Extract the [X, Y] coordinate from the center of the cell holding the provided text.  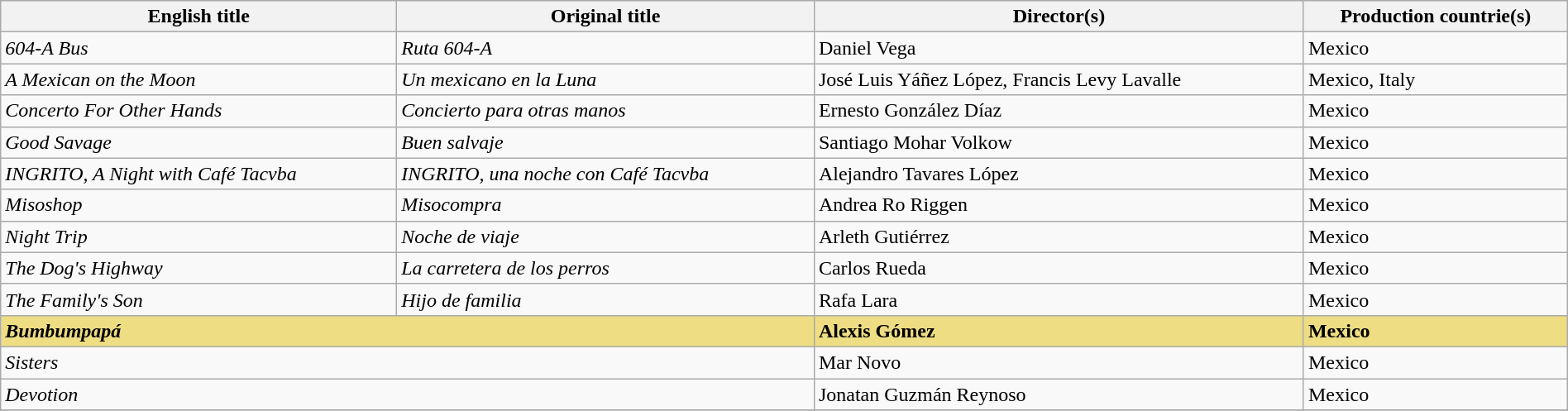
Bumbumpapá [408, 331]
Night Trip [198, 237]
Noche de viaje [605, 237]
Mar Novo [1059, 362]
The Dog's Highway [198, 268]
Arleth Gutiérrez [1059, 237]
Concerto For Other Hands [198, 111]
Mexico, Italy [1436, 79]
Misoshop [198, 205]
Director(s) [1059, 17]
Ruta 604-A [605, 48]
José Luis Yáñez López, Francis Levy Lavalle [1059, 79]
Daniel Vega [1059, 48]
604-A Bus [198, 48]
A Mexican on the Moon [198, 79]
Hijo de familia [605, 299]
Original title [605, 17]
Devotion [408, 394]
Concierto para otras manos [605, 111]
Production countrie(s) [1436, 17]
Alexis Gómez [1059, 331]
Misocompra [605, 205]
Buen salvaje [605, 142]
INGRITO, A Night with Café Tacvba [198, 174]
Andrea Ro Riggen [1059, 205]
The Family's Son [198, 299]
English title [198, 17]
Ernesto González Díaz [1059, 111]
La carretera de los perros [605, 268]
Carlos Rueda [1059, 268]
Alejandro Tavares López [1059, 174]
INGRITO, una noche con Café Tacvba [605, 174]
Rafa Lara [1059, 299]
Santiago Mohar Volkow [1059, 142]
Sisters [408, 362]
Jonatan Guzmán Reynoso [1059, 394]
Good Savage [198, 142]
Un mexicano en la Luna [605, 79]
